Pinpoint the cell where the given text exists, returning its (X, Y) midpoint coordinate. 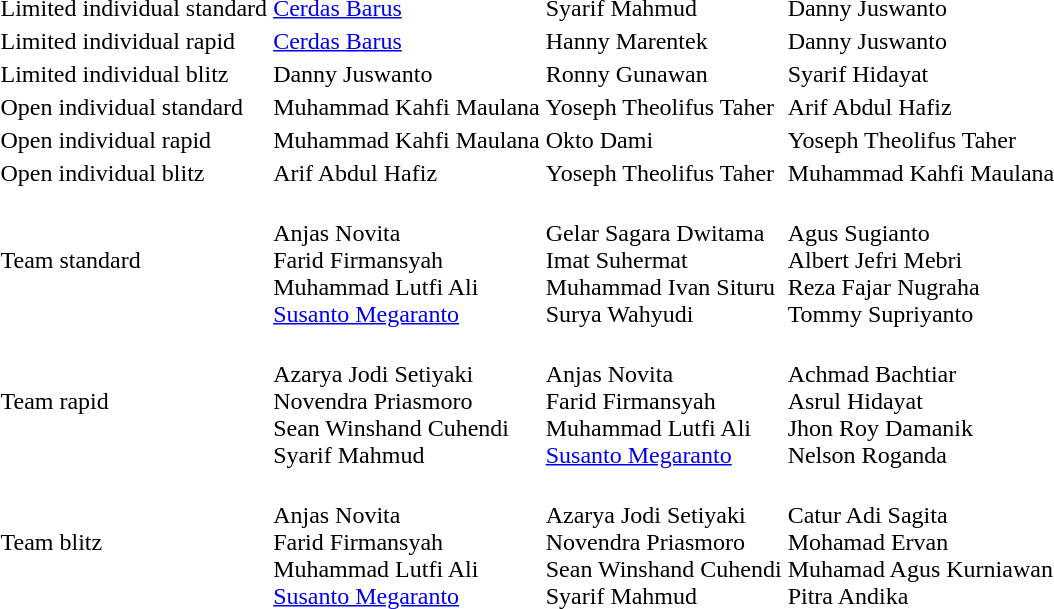
Arif Abdul Hafiz (407, 173)
Azarya Jodi SetiyakiNovendra PriasmoroSean Winshand CuhendiSyarif Mahmud (407, 401)
Gelar Sagara DwitamaImat SuhermatMuhammad Ivan SituruSurya Wahyudi (664, 260)
Okto Dami (664, 140)
Cerdas Barus (407, 41)
Hanny Marentek (664, 41)
Danny Juswanto (407, 74)
Ronny Gunawan (664, 74)
